Provide the [x, y] coordinate of the cell's center where the given text is located.  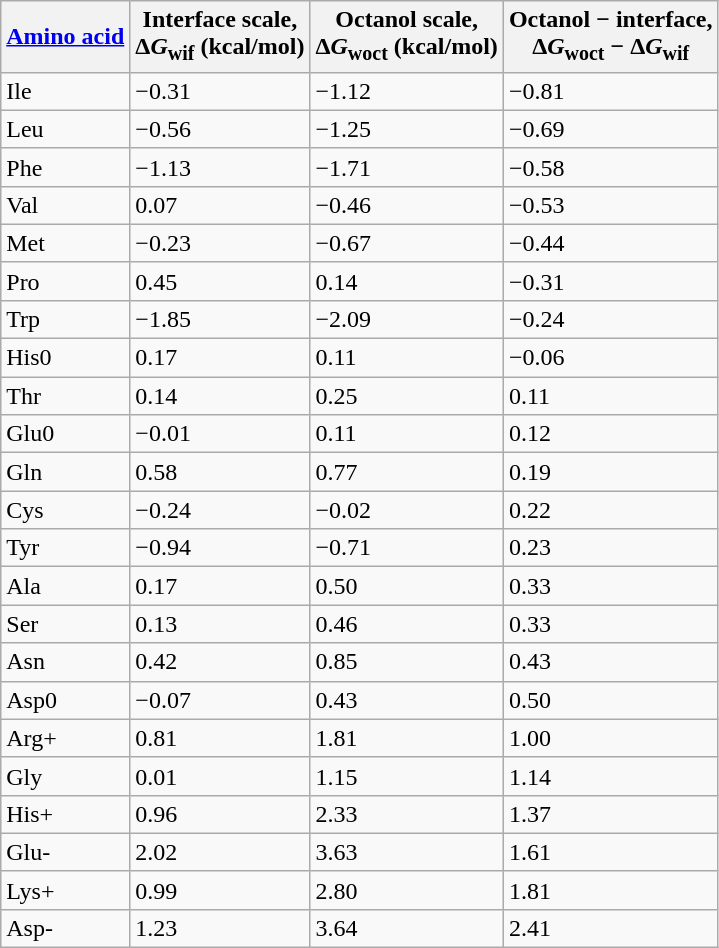
His+ [66, 814]
Tyr [66, 548]
Asn [66, 662]
Gly [66, 776]
Glu0 [66, 434]
−1.25 [406, 129]
Thr [66, 396]
Val [66, 205]
−0.67 [406, 243]
0.19 [610, 472]
2.80 [406, 890]
−0.56 [220, 129]
Ile [66, 91]
0.22 [610, 510]
Trp [66, 319]
Glu- [66, 852]
Gln [66, 472]
1.14 [610, 776]
−0.23 [220, 243]
−1.71 [406, 167]
1.15 [406, 776]
Asp0 [66, 700]
0.99 [220, 890]
Arg+ [66, 738]
−0.01 [220, 434]
−0.44 [610, 243]
Ser [66, 624]
Pro [66, 281]
0.13 [220, 624]
−0.71 [406, 548]
2.41 [610, 928]
Met [66, 243]
−2.09 [406, 319]
−1.12 [406, 91]
0.77 [406, 472]
−1.85 [220, 319]
1.00 [610, 738]
3.63 [406, 852]
−0.02 [406, 510]
Octanol scale, ΔGwoct (kcal/mol) [406, 36]
Cys [66, 510]
0.58 [220, 472]
1.23 [220, 928]
−0.06 [610, 358]
−0.69 [610, 129]
0.23 [610, 548]
1.61 [610, 852]
Octanol − interface, ΔGwoct − ΔGwif [610, 36]
−0.53 [610, 205]
Leu [66, 129]
0.85 [406, 662]
0.25 [406, 396]
Ala [66, 586]
3.64 [406, 928]
Interface scale, ΔGwif (kcal/mol) [220, 36]
2.02 [220, 852]
0.12 [610, 434]
−1.13 [220, 167]
−0.81 [610, 91]
0.81 [220, 738]
0.07 [220, 205]
1.37 [610, 814]
0.45 [220, 281]
Lys+ [66, 890]
2.33 [406, 814]
0.96 [220, 814]
His0 [66, 358]
Amino acid [66, 36]
Asp- [66, 928]
0.42 [220, 662]
−0.58 [610, 167]
−0.07 [220, 700]
0.01 [220, 776]
−0.94 [220, 548]
Phe [66, 167]
0.46 [406, 624]
−0.46 [406, 205]
